From the cell containing the given text, extract its center point as (x, y) coordinate. 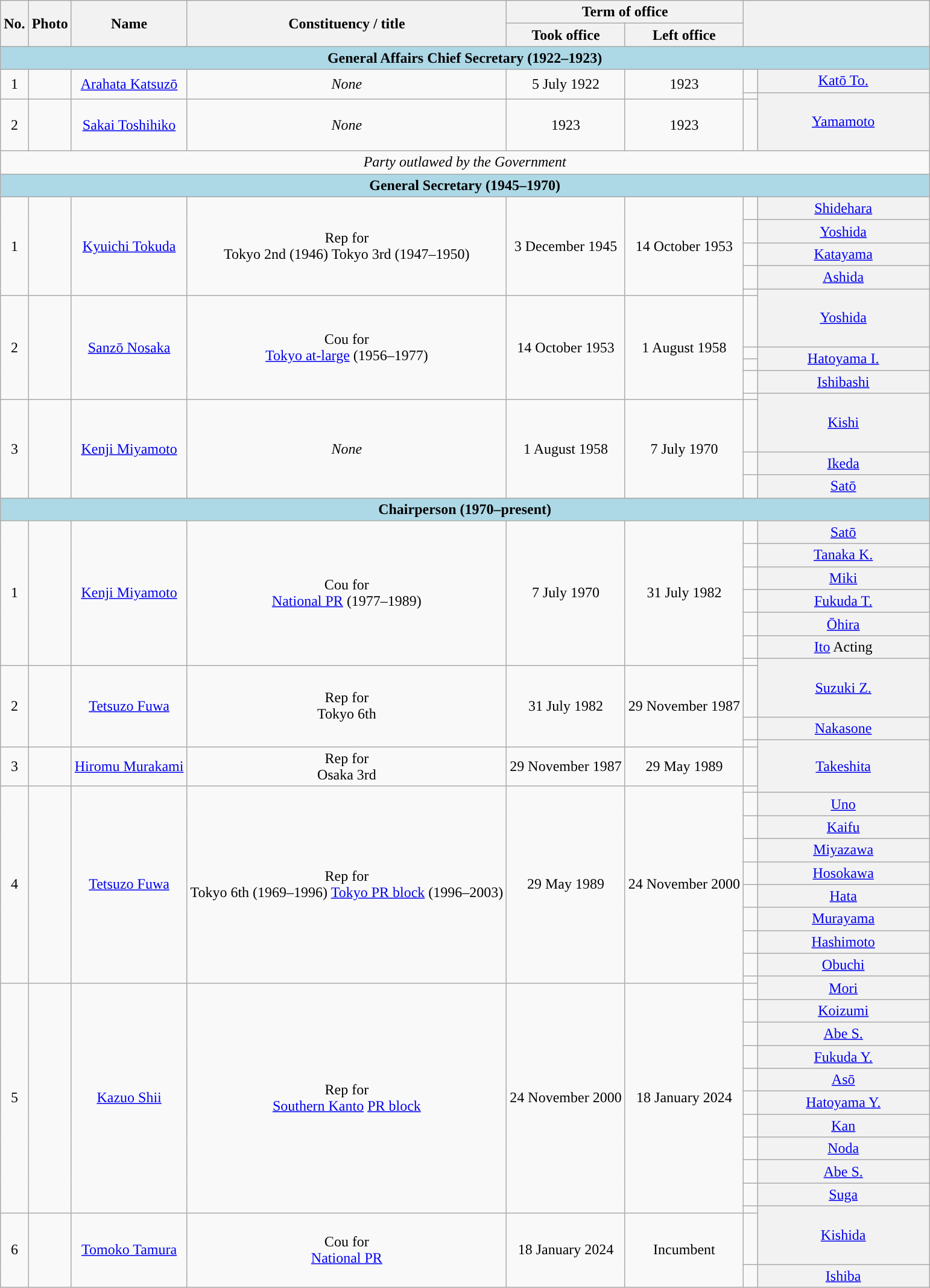
Rep forTokyo 6th (1969–1996) Tokyo PR block (1996–2003) (347, 884)
Noda (843, 1149)
General Affairs Chief Secretary (1922–1923) (465, 58)
Tanaka K. (843, 555)
Miki (843, 578)
Miyazawa (843, 850)
Hatoyama I. (843, 359)
Kyuichi Tokuda (129, 246)
Ito Acting (843, 647)
Left office (684, 35)
Rep forSouthern Kanto PR block (347, 1098)
Kan (843, 1126)
Name (129, 24)
Murayama (843, 919)
Rep forTokyo 6th (347, 706)
Party outlawed by the Government (465, 162)
Takeshita (843, 766)
5 (14, 1098)
General Secretary (1945–1970) (465, 185)
Obuchi (843, 965)
Hatoyama Y. (843, 1103)
Cou forNational PR (347, 1250)
Sakai Toshihiko (129, 125)
No. (14, 24)
Ashida (843, 277)
Arahata Katsuzō (129, 84)
Suzuki Z. (843, 688)
Took office (566, 35)
Katō To. (843, 81)
Kishi (843, 422)
Constituency / title (347, 24)
Cou forNational PR (1977–1989) (347, 592)
Katayama (843, 254)
Kaifu (843, 827)
Mori (843, 988)
5 July 1922 (566, 84)
Rep forTokyo 2nd (1946) Tokyo 3rd (1947–1950) (347, 246)
Fukuda T. (843, 601)
Fukuda Y. (843, 1056)
Rep forOsaka 3rd (347, 766)
Sanzō Nosaka (129, 347)
Hosokawa (843, 873)
Ishiba (843, 1276)
Hata (843, 896)
Nakasone (843, 729)
Photo (49, 24)
6 (14, 1250)
Ōhira (843, 624)
Ishibashi (843, 382)
Kishida (843, 1236)
Incumbent (684, 1250)
Kazuo Shii (129, 1098)
4 (14, 884)
Shidehara (843, 208)
Term of office (625, 12)
3 December 1945 (566, 246)
Uno (843, 804)
Suga (843, 1194)
Koizumi (843, 1010)
Ikeda (843, 463)
Yamamoto (843, 122)
Asō (843, 1080)
Hashimoto (843, 942)
Cou forTokyo at-large (1956–1977) (347, 347)
Tomoko Tamura (129, 1250)
Hiromu Murakami (129, 766)
Chairperson (1970–present) (465, 509)
